Locate the cell with the specified text and output its [x, y] center coordinate. 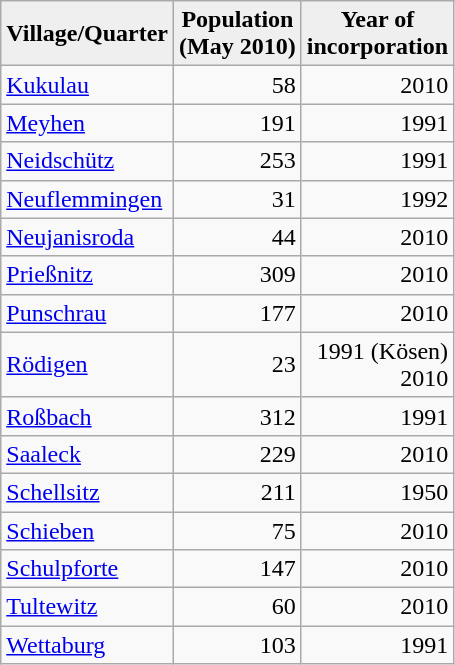
Wettaburg [88, 645]
31 [238, 199]
23 [238, 364]
Rödigen [88, 364]
Meyhen [88, 123]
58 [238, 85]
Schieben [88, 531]
44 [238, 237]
Prießnitz [88, 275]
229 [238, 454]
177 [238, 313]
1991 (Kösen)2010 [377, 364]
Schellsitz [88, 492]
Neujanisroda [88, 237]
Kukulau [88, 85]
Roßbach [88, 416]
211 [238, 492]
191 [238, 123]
103 [238, 645]
Neidschütz [88, 161]
Village/Quarter [88, 34]
Saaleck [88, 454]
312 [238, 416]
253 [238, 161]
Schulpforte [88, 569]
1992 [377, 199]
Neuflemmingen [88, 199]
Population(May 2010) [238, 34]
1950 [377, 492]
147 [238, 569]
60 [238, 607]
Punschrau [88, 313]
75 [238, 531]
Year ofincorporation [377, 34]
309 [238, 275]
Tultewitz [88, 607]
